Determine the (X, Y) coordinate at the center of the cell enclosing the given text.  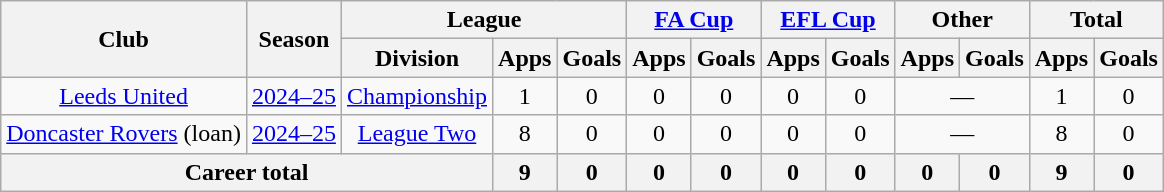
EFL Cup (828, 20)
League (484, 20)
Club (124, 39)
Career total (247, 172)
Doncaster Rovers (loan) (124, 134)
Championship (416, 96)
Leeds United (124, 96)
FA Cup (694, 20)
Total (1096, 20)
League Two (416, 134)
Division (416, 58)
Other (962, 20)
Season (294, 39)
